Pinpoint the cell where the given text exists, returning its [X, Y] midpoint coordinate. 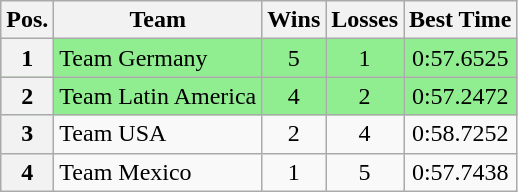
3 [28, 134]
Best Time [461, 20]
0:57.6525 [461, 58]
Pos. [28, 20]
Team Germany [158, 58]
0:57.2472 [461, 96]
Wins [294, 20]
Team Latin America [158, 96]
0:58.7252 [461, 134]
Team USA [158, 134]
Losses [365, 20]
Team Mexico [158, 172]
Team [158, 20]
0:57.7438 [461, 172]
